Provide the [X, Y] coordinate of the cell's center where the given text is located.  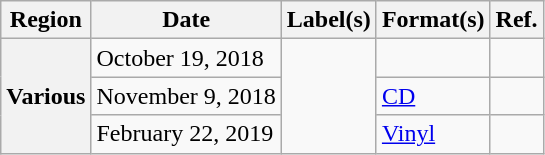
Ref. [516, 20]
CD [433, 96]
Region [46, 20]
Format(s) [433, 20]
Vinyl [433, 134]
Various [46, 96]
Date [186, 20]
November 9, 2018 [186, 96]
February 22, 2019 [186, 134]
Label(s) [328, 20]
October 19, 2018 [186, 58]
